From the cell containing the given text, extract its center point as (x, y) coordinate. 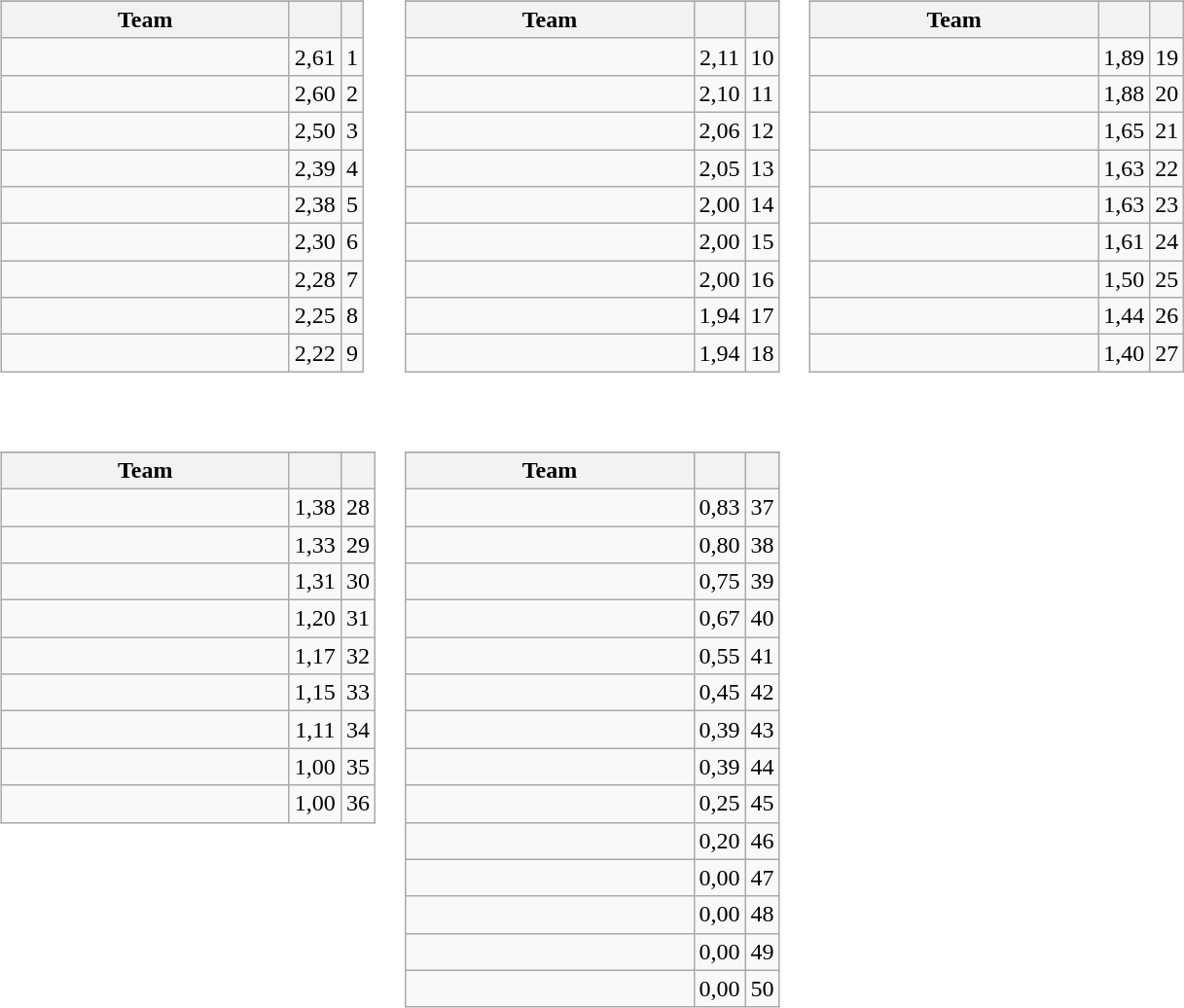
1,61 (1125, 242)
2,25 (315, 316)
22 (1167, 168)
44 (763, 767)
38 (763, 544)
31 (358, 619)
17 (763, 316)
2 (352, 93)
20 (1167, 93)
9 (352, 353)
0,67 (720, 619)
23 (1167, 205)
7 (352, 279)
42 (763, 693)
11 (763, 93)
14 (763, 205)
8 (352, 316)
1,17 (315, 656)
2,05 (720, 168)
37 (763, 507)
50 (763, 989)
16 (763, 279)
39 (763, 582)
5 (352, 205)
25 (1167, 279)
28 (358, 507)
47 (763, 878)
35 (358, 767)
0,55 (720, 656)
32 (358, 656)
1 (352, 56)
45 (763, 804)
40 (763, 619)
2,60 (315, 93)
6 (352, 242)
1,20 (315, 619)
2,50 (315, 130)
1,33 (315, 544)
10 (763, 56)
1,40 (1125, 353)
2,06 (720, 130)
0,20 (720, 841)
15 (763, 242)
2,10 (720, 93)
2,11 (720, 56)
1,11 (315, 730)
30 (358, 582)
24 (1167, 242)
0,75 (720, 582)
26 (1167, 316)
2,39 (315, 168)
1,65 (1125, 130)
21 (1167, 130)
0,80 (720, 544)
0,25 (720, 804)
1,89 (1125, 56)
43 (763, 730)
19 (1167, 56)
27 (1167, 353)
13 (763, 168)
2,28 (315, 279)
33 (358, 693)
41 (763, 656)
0,45 (720, 693)
1,38 (315, 507)
18 (763, 353)
36 (358, 804)
1,88 (1125, 93)
49 (763, 952)
3 (352, 130)
2,61 (315, 56)
0,83 (720, 507)
1,50 (1125, 279)
4 (352, 168)
29 (358, 544)
2,30 (315, 242)
2,38 (315, 205)
34 (358, 730)
12 (763, 130)
48 (763, 915)
1,44 (1125, 316)
46 (763, 841)
2,22 (315, 353)
1,15 (315, 693)
1,31 (315, 582)
